Extract the (X, Y) coordinate from the center of the cell holding the provided text.  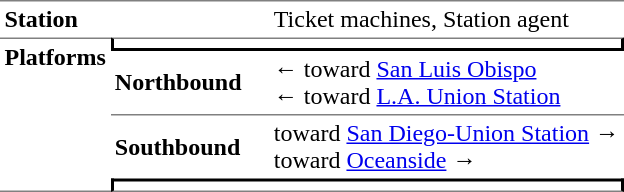
Southbound (190, 148)
toward San Diego-Union Station → toward Oceanside → (446, 148)
Station (55, 19)
← toward San Luis Obispo ← toward L.A. Union Station (446, 83)
Platforms (55, 115)
Northbound (190, 83)
Ticket machines, Station agent (446, 19)
